Provide the [X, Y] coordinate of the cell's center where the given text is located.  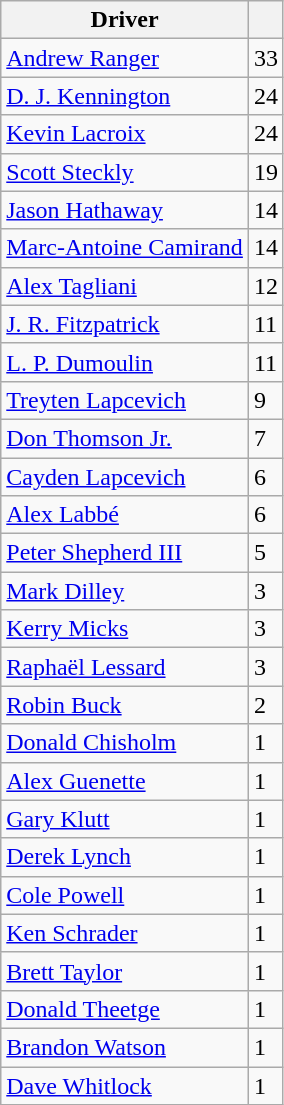
Alex Tagliani [125, 286]
2 [266, 705]
Kerry Micks [125, 629]
Ken Schrader [125, 933]
Driver [125, 20]
19 [266, 172]
Brett Taylor [125, 971]
Alex Labbé [125, 515]
Cole Powell [125, 895]
Gary Klutt [125, 819]
Marc-Antoine Camirand [125, 248]
33 [266, 58]
Don Thomson Jr. [125, 438]
D. J. Kennington [125, 96]
Dave Whitlock [125, 1085]
Derek Lynch [125, 857]
Brandon Watson [125, 1047]
Andrew Ranger [125, 58]
Mark Dilley [125, 591]
9 [266, 400]
Robin Buck [125, 705]
Raphaël Lessard [125, 667]
Alex Guenette [125, 781]
12 [266, 286]
J. R. Fitzpatrick [125, 324]
Cayden Lapcevich [125, 477]
7 [266, 438]
Jason Hathaway [125, 210]
5 [266, 553]
Kevin Lacroix [125, 134]
Peter Shepherd III [125, 553]
Treyten Lapcevich [125, 400]
Scott Steckly [125, 172]
Donald Chisholm [125, 743]
L. P. Dumoulin [125, 362]
Donald Theetge [125, 1009]
